Determine the [X, Y] coordinate at the center of the cell enclosing the given text.  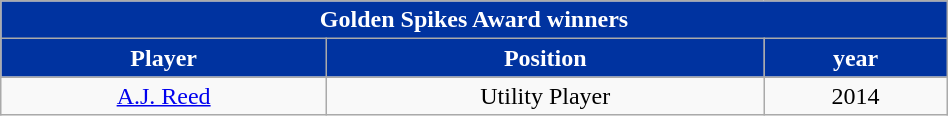
year [856, 58]
2014 [856, 96]
A.J. Reed [164, 96]
Utility Player [546, 96]
Position [546, 58]
Golden Spikes Award winners [474, 20]
Player [164, 58]
